Find where the given text appears and provide that cell's center as (x, y) coordinate. 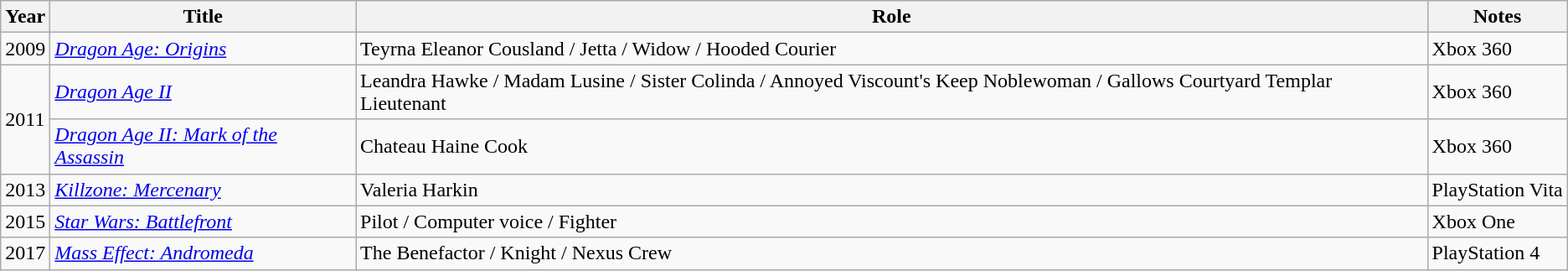
PlayStation Vita (1498, 190)
2013 (25, 190)
Title (203, 17)
Mass Effect: Andromeda (203, 253)
Dragon Age: Origins (203, 49)
Xbox One (1498, 221)
Year (25, 17)
The Benefactor / Knight / Nexus Crew (892, 253)
Dragon Age II (203, 92)
PlayStation 4 (1498, 253)
Valeria Harkin (892, 190)
Notes (1498, 17)
Role (892, 17)
Dragon Age II: Mark of the Assassin (203, 146)
Killzone: Mercenary (203, 190)
2011 (25, 119)
Star Wars: Battlefront (203, 221)
2017 (25, 253)
Pilot / Computer voice / Fighter (892, 221)
2009 (25, 49)
Teyrna Eleanor Cousland / Jetta / Widow / Hooded Courier (892, 49)
Leandra Hawke / Madam Lusine / Sister Colinda / Annoyed Viscount's Keep Noblewoman / Gallows Courtyard Templar Lieutenant (892, 92)
Chateau Haine Cook (892, 146)
2015 (25, 221)
